Return the (x, y) coordinate for the center point of the cell that contains the specified text.  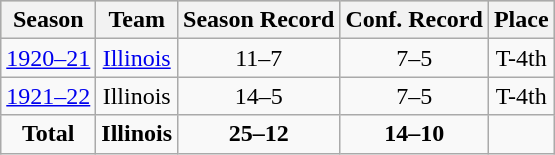
11–7 (259, 58)
Total (48, 134)
Season (48, 20)
25–12 (259, 134)
1921–22 (48, 96)
1920–21 (48, 58)
Team (137, 20)
14–10 (414, 134)
Conf. Record (414, 20)
Season Record (259, 20)
14–5 (259, 96)
Place (521, 20)
